Identify which cell holds the provided text, then report its (x, y) central coordinate. 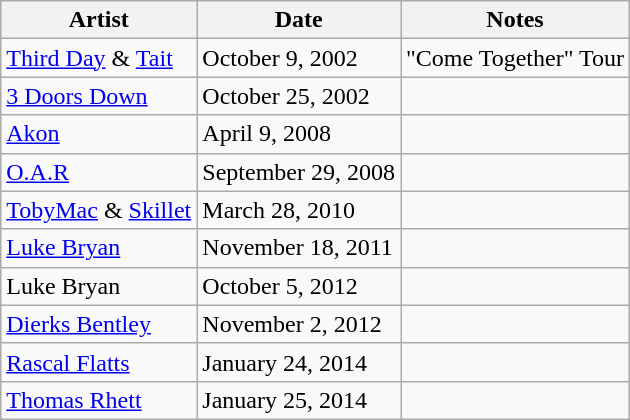
April 9, 2008 (299, 134)
January 24, 2014 (299, 362)
Notes (514, 20)
November 18, 2011 (299, 248)
Rascal Flatts (99, 362)
Dierks Bentley (99, 324)
October 5, 2012 (299, 286)
October 25, 2002 (299, 96)
Date (299, 20)
3 Doors Down (99, 96)
October 9, 2002 (299, 58)
Third Day & Tait (99, 58)
TobyMac & Skillet (99, 210)
September 29, 2008 (299, 172)
March 28, 2010 (299, 210)
O.A.R (99, 172)
Artist (99, 20)
January 25, 2014 (299, 400)
Thomas Rhett (99, 400)
Akon (99, 134)
November 2, 2012 (299, 324)
"Come Together" Tour (514, 58)
